Search for the cell housing the specified text and yield its [x, y] center coordinate. 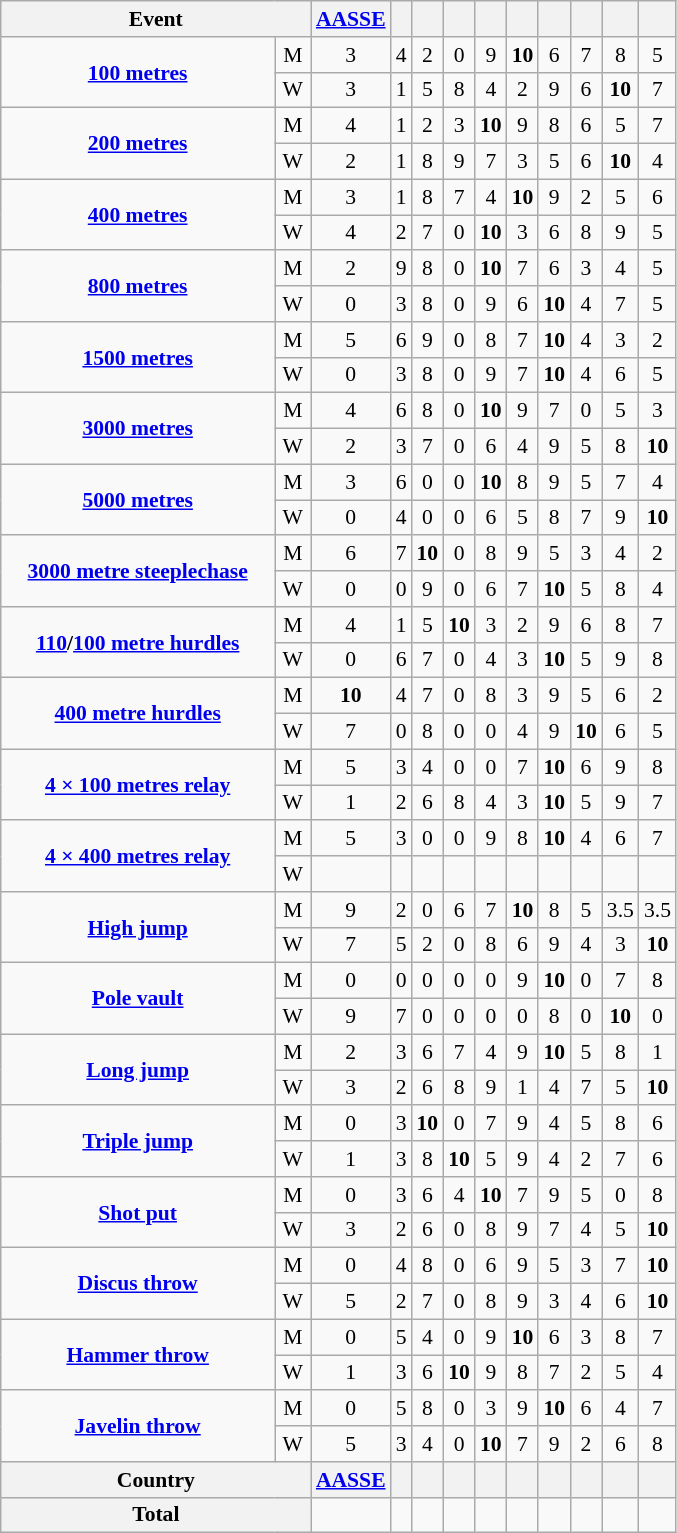
800 metres [138, 286]
Hammer throw [138, 1354]
4 × 400 metres relay [138, 856]
Javelin throw [138, 1426]
3000 metre steeplechase [138, 572]
Event [156, 19]
Shot put [138, 1212]
400 metre hurdles [138, 714]
5000 metres [138, 500]
Triple jump [138, 1142]
Total [156, 1515]
Long jump [138, 1070]
4 × 100 metres relay [138, 784]
Country [156, 1480]
100 metres [138, 72]
High jump [138, 928]
1500 metres [138, 358]
400 metres [138, 214]
Discus throw [138, 1284]
Pole vault [138, 998]
3000 metres [138, 428]
200 metres [138, 144]
110/100 metre hurdles [138, 642]
